From the cell containing the given text, extract its center point as (X, Y) coordinate. 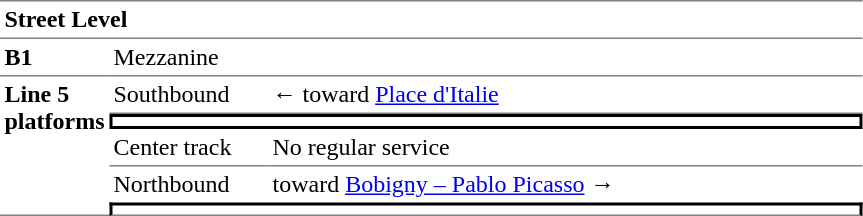
Southbound (188, 95)
Center track (188, 148)
Line 5 platforms (54, 146)
Northbound (188, 184)
← toward Place d'Italie (565, 95)
B1 (54, 58)
No regular service (565, 148)
toward Bobigny – Pablo Picasso → (565, 184)
Street Level (431, 20)
Mezzanine (486, 58)
